Scan for the cell matching the given text and deliver its [x, y] coordinate at center. 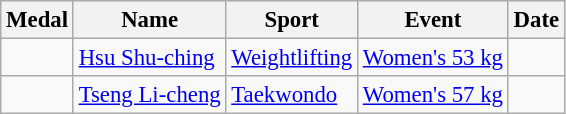
Women's 53 kg [432, 58]
Women's 57 kg [432, 95]
Date [536, 20]
Event [432, 20]
Medal [38, 20]
Name [150, 20]
Sport [292, 20]
Taekwondo [292, 95]
Hsu Shu-ching [150, 58]
Tseng Li-cheng [150, 95]
Weightlifting [292, 58]
